Capture the cell that displays the provided text and extract its (x, y) central coordinate. 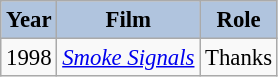
Thanks (239, 58)
1998 (29, 58)
Year (29, 20)
Role (239, 20)
Smoke Signals (128, 58)
Film (128, 20)
